For the text-containing cell, return its midpoint in (x, y) coordinate format. 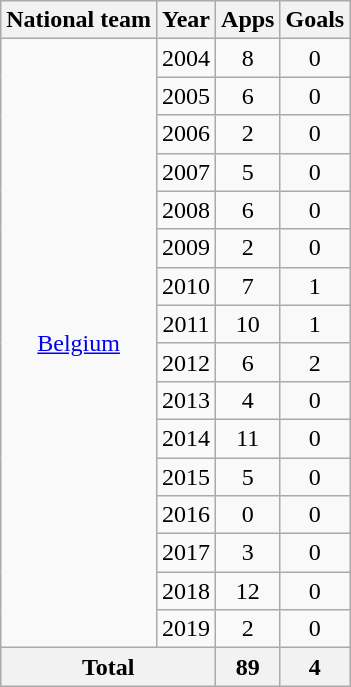
2015 (186, 477)
2013 (186, 400)
2011 (186, 324)
2005 (186, 96)
2006 (186, 134)
7 (248, 286)
2012 (186, 362)
2016 (186, 515)
2018 (186, 591)
2007 (186, 172)
2017 (186, 553)
10 (248, 324)
National team (79, 20)
3 (248, 553)
11 (248, 438)
2019 (186, 629)
2004 (186, 58)
Apps (248, 20)
89 (248, 667)
2010 (186, 286)
8 (248, 58)
Belgium (79, 344)
Total (108, 667)
Year (186, 20)
2008 (186, 210)
Goals (315, 20)
12 (248, 591)
2009 (186, 248)
2014 (186, 438)
